Output the [x, y] coordinate of the center of the cell containing the given text.  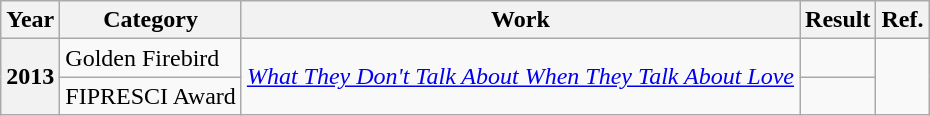
FIPRESCI Award [151, 96]
Golden Firebird [151, 58]
Work [520, 20]
What They Don't Talk About When They Talk About Love [520, 77]
Ref. [902, 20]
Result [838, 20]
2013 [30, 77]
Year [30, 20]
Category [151, 20]
